For the text-containing cell, return its midpoint in [x, y] coordinate format. 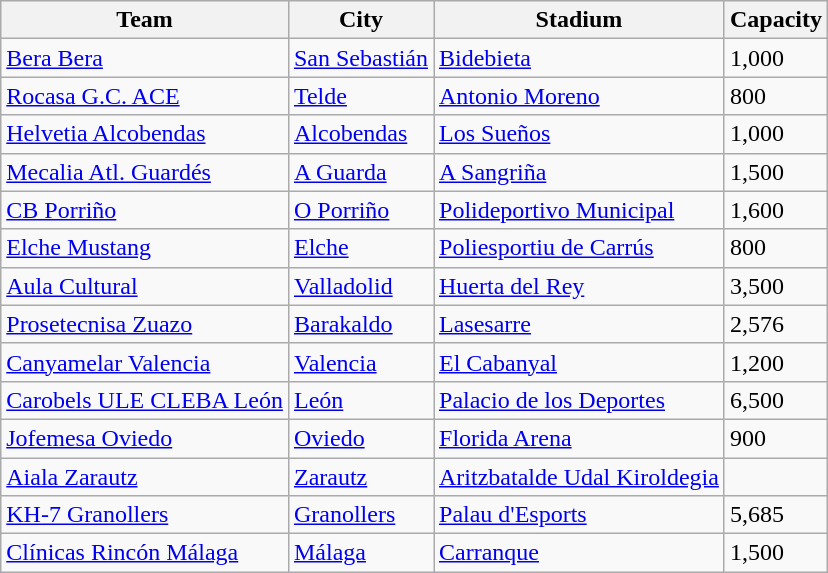
CB Porriño [145, 210]
Valladolid [360, 286]
Canyamelar Valencia [145, 362]
Capacity [776, 20]
A Sangriña [580, 172]
Barakaldo [360, 324]
Polideportivo Municipal [580, 210]
Aritzbatalde Udal Kiroldegia [580, 477]
Clínicas Rincón Málaga [145, 553]
Rocasa G.C. ACE [145, 96]
Elche [360, 248]
León [360, 400]
Elche Mustang [145, 248]
KH-7 Granollers [145, 515]
1,200 [776, 362]
Telde [360, 96]
Los Sueños [580, 134]
Palacio de los Deportes [580, 400]
Alcobendas [360, 134]
2,576 [776, 324]
Palau d'Esports [580, 515]
Team [145, 20]
6,500 [776, 400]
Helvetia Alcobendas [145, 134]
Carobels ULE CLEBA León [145, 400]
Lasesarre [580, 324]
Antonio Moreno [580, 96]
Jofemesa Oviedo [145, 438]
Oviedo [360, 438]
Carranque [580, 553]
O Porriño [360, 210]
Aula Cultural [145, 286]
Bera Bera [145, 58]
Florida Arena [580, 438]
Huerta del Rey [580, 286]
Málaga [360, 553]
Aiala Zarautz [145, 477]
City [360, 20]
Bidebieta [580, 58]
Prosetecnisa Zuazo [145, 324]
Valencia [360, 362]
5,685 [776, 515]
Granollers [360, 515]
Mecalia Atl. Guardés [145, 172]
1,600 [776, 210]
San Sebastián [360, 58]
A Guarda [360, 172]
900 [776, 438]
3,500 [776, 286]
Zarautz [360, 477]
El Cabanyal [580, 362]
Stadium [580, 20]
Poliesportiu de Carrús [580, 248]
